Detect which cell encompasses the target text, then output its [x, y] center coordinate. 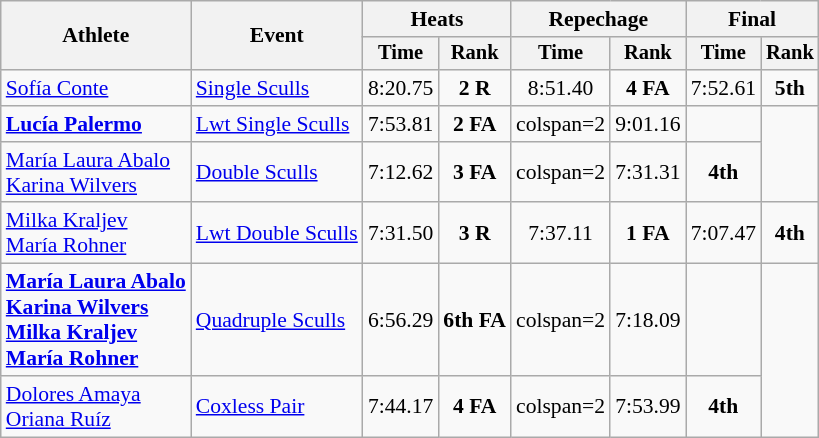
Heats [437, 19]
5th [790, 88]
7:12.62 [400, 172]
7:37.11 [560, 234]
Athlete [96, 36]
Single Sculls [277, 88]
Coxless Pair [277, 406]
8:20.75 [400, 88]
2 FA [474, 124]
9:01.16 [648, 124]
Milka KraljevMaría Rohner [96, 234]
María Laura AbaloKarina Wilvers [96, 172]
6:56.29 [400, 320]
3 R [474, 234]
Lucía Palermo [96, 124]
3 FA [474, 172]
7:53.81 [400, 124]
Double Sculls [277, 172]
Event [277, 36]
7:52.61 [724, 88]
7:31.50 [400, 234]
6th FA [474, 320]
8:51.40 [560, 88]
2 R [474, 88]
7:44.17 [400, 406]
Lwt Double Sculls [277, 234]
Lwt Single Sculls [277, 124]
7:18.09 [648, 320]
7:31.31 [648, 172]
Dolores AmayaOriana Ruíz [96, 406]
7:07.47 [724, 234]
Repechage [598, 19]
Final [752, 19]
Sofía Conte [96, 88]
1 FA [648, 234]
María Laura AbaloKarina WilversMilka KraljevMaría Rohner [96, 320]
Quadruple Sculls [277, 320]
7:53.99 [648, 406]
